Identify which cell holds the provided text, then report its (X, Y) central coordinate. 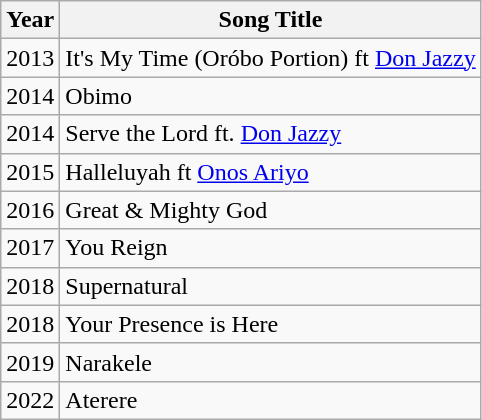
Year (30, 20)
2013 (30, 58)
Narakele (270, 362)
2015 (30, 172)
It's My Time (Oróbo Portion) ft Don Jazzy (270, 58)
2022 (30, 400)
Halleluyah ft Onos Ariyo (270, 172)
Your Presence is Here (270, 324)
You Reign (270, 248)
Obimo (270, 96)
Aterere (270, 400)
2016 (30, 210)
2019 (30, 362)
Song Title (270, 20)
Serve the Lord ft. Don Jazzy (270, 134)
Great & Mighty God (270, 210)
2017 (30, 248)
Supernatural (270, 286)
